Output the (X, Y) coordinate of the center of the cell containing the given text.  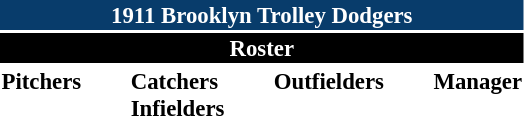
Roster (262, 48)
1911 Brooklyn Trolley Dodgers (262, 15)
